For the text-containing cell, return its midpoint in [X, Y] coordinate format. 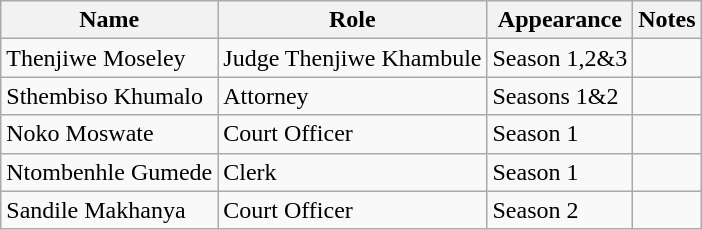
Clerk [352, 172]
Name [110, 20]
Ntombenhle Gumede [110, 172]
Sthembiso Khumalo [110, 96]
Attorney [352, 96]
Role [352, 20]
Season 1,2&3 [560, 58]
Thenjiwe Moseley [110, 58]
Judge Thenjiwe Khambule [352, 58]
Notes [667, 20]
Appearance [560, 20]
Season 2 [560, 210]
Sandile Makhanya [110, 210]
Seasons 1&2 [560, 96]
Noko Moswate [110, 134]
